Return [x, y] of the center of cell containing provided text 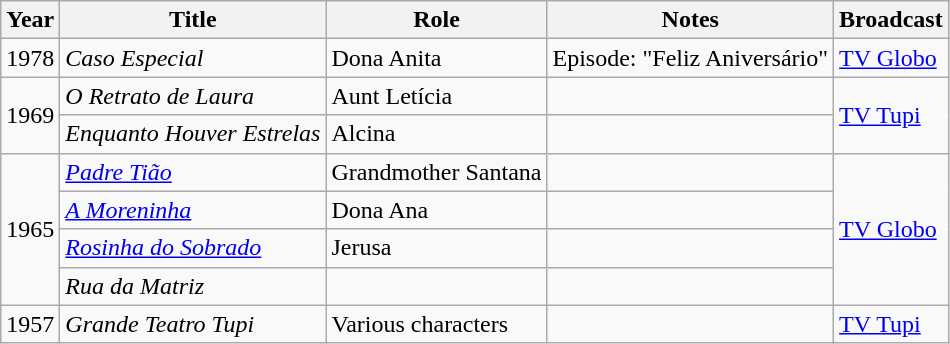
Caso Especial [193, 58]
Aunt Letícia [436, 96]
Episode: "Feliz Aniversário" [690, 58]
Notes [690, 20]
1978 [30, 58]
Grande Teatro Tupi [193, 324]
Dona Anita [436, 58]
Jerusa [436, 248]
1969 [30, 115]
Alcina [436, 134]
Dona Ana [436, 210]
1965 [30, 229]
Broadcast [892, 20]
1957 [30, 324]
Role [436, 20]
Rosinha do Sobrado [193, 248]
O Retrato de Laura [193, 96]
Padre Tião [193, 172]
Grandmother Santana [436, 172]
Various characters [436, 324]
Enquanto Houver Estrelas [193, 134]
A Moreninha [193, 210]
Rua da Matriz [193, 286]
Title [193, 20]
Year [30, 20]
